Output the [X, Y] coordinate of the center of the cell containing the given text.  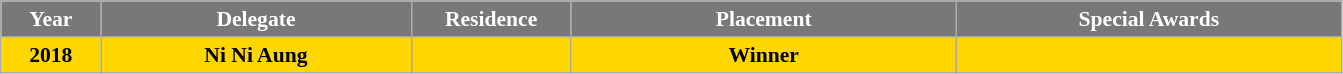
Special Awards [1148, 19]
Delegate [256, 19]
Residence [491, 19]
Winner [764, 55]
Year [51, 19]
Placement [764, 19]
2018 [51, 55]
Ni Ni Aung [256, 55]
